Return (x, y) of the center of cell containing provided text 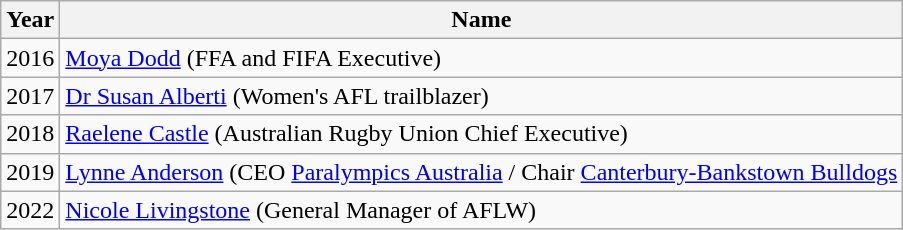
2019 (30, 172)
2018 (30, 134)
Moya Dodd (FFA and FIFA Executive) (482, 58)
2017 (30, 96)
Name (482, 20)
Year (30, 20)
Lynne Anderson (CEO Paralympics Australia / Chair Canterbury-Bankstown Bulldogs (482, 172)
Raelene Castle (Australian Rugby Union Chief Executive) (482, 134)
Nicole Livingstone (General Manager of AFLW) (482, 210)
2016 (30, 58)
Dr Susan Alberti (Women's AFL trailblazer) (482, 96)
2022 (30, 210)
